For the text-containing cell, return its midpoint in (x, y) coordinate format. 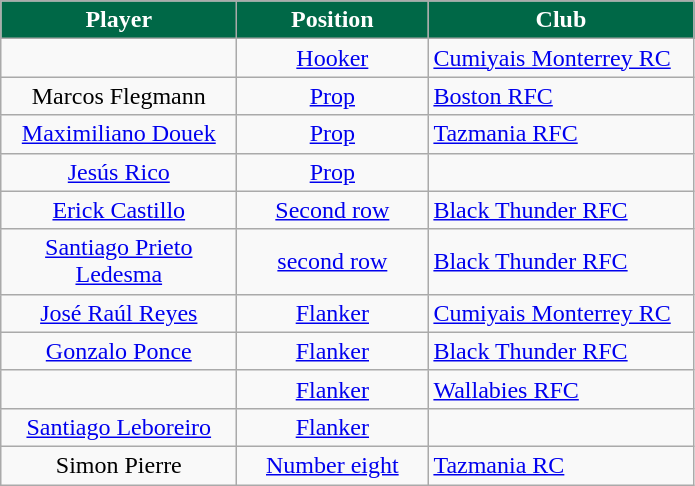
Jesús Rico (119, 172)
Second row (332, 210)
Club (561, 20)
Simon Pierre (119, 465)
Santiago Leboreiro (119, 427)
Marcos Flegmann (119, 96)
Wallabies RFC (561, 389)
Santiago Prieto Ledesma (119, 262)
Number eight (332, 465)
Player (119, 20)
Tazmania RC (561, 465)
Erick Castillo (119, 210)
Position (332, 20)
Hooker (332, 58)
Gonzalo Ponce (119, 351)
second row (332, 262)
Boston RFC (561, 96)
Maximiliano Douek (119, 134)
José Raúl Reyes (119, 313)
Tazmania RFC (561, 134)
